From the cell containing the given text, extract its center point as (x, y) coordinate. 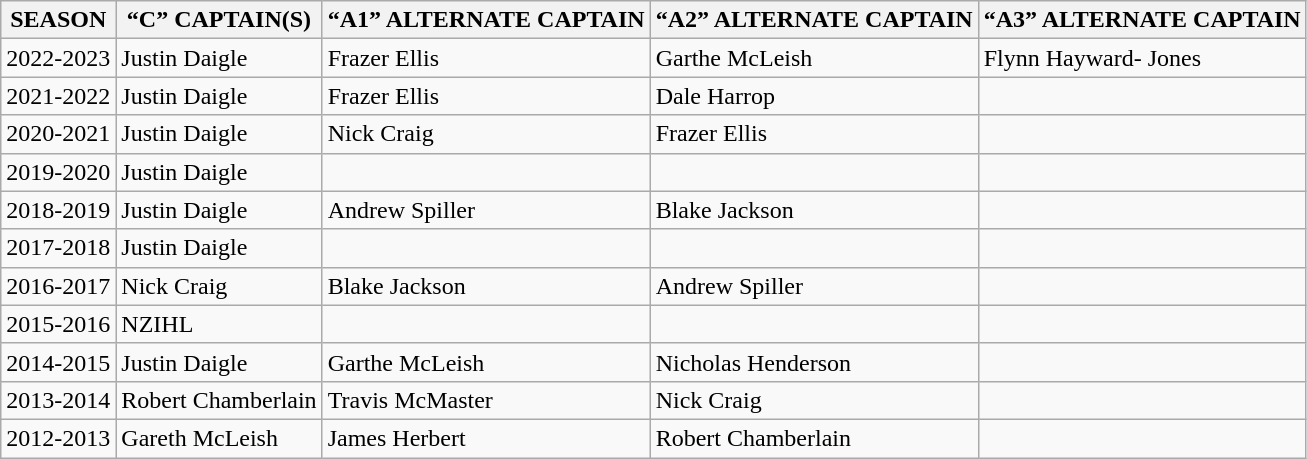
2020-2021 (58, 134)
Nicholas Henderson (814, 362)
“C” CAPTAIN(S) (219, 20)
2018-2019 (58, 210)
2013-2014 (58, 400)
2016-2017 (58, 286)
“A2” ALTERNATE CAPTAIN (814, 20)
Flynn Hayward- Jones (1142, 58)
Dale Harrop (814, 96)
Gareth McLeish (219, 438)
2017-2018 (58, 248)
2022-2023 (58, 58)
NZIHL (219, 324)
2021-2022 (58, 96)
SEASON (58, 20)
“A1” ALTERNATE CAPTAIN (486, 20)
James Herbert (486, 438)
Travis McMaster (486, 400)
2015-2016 (58, 324)
2019-2020 (58, 172)
“A3” ALTERNATE CAPTAIN (1142, 20)
2014-2015 (58, 362)
2012-2013 (58, 438)
